From the cell containing the given text, extract its center point as [X, Y] coordinate. 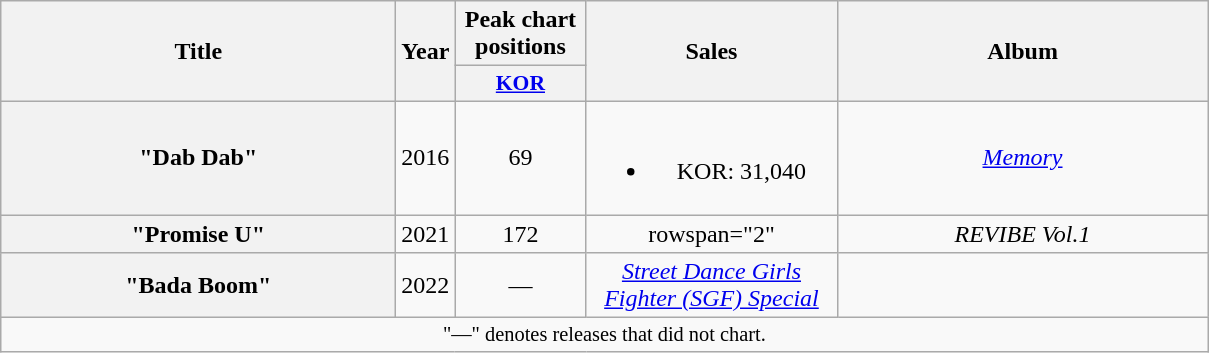
Peak chart positions [520, 34]
69 [520, 158]
— [520, 286]
rowspan="2" [712, 233]
2016 [426, 158]
Memory [1022, 158]
Album [1022, 52]
"Promise U" [198, 233]
"Bada Boom" [198, 286]
KOR [520, 84]
2021 [426, 233]
2022 [426, 286]
REVIBE Vol.1 [1022, 233]
172 [520, 233]
Year [426, 52]
Street Dance Girls Fighter (SGF) Special [712, 286]
"—" denotes releases that did not chart. [604, 335]
Sales [712, 52]
KOR: 31,040 [712, 158]
"Dab Dab" [198, 158]
Title [198, 52]
